From the cell containing the given text, extract its center point as [x, y] coordinate. 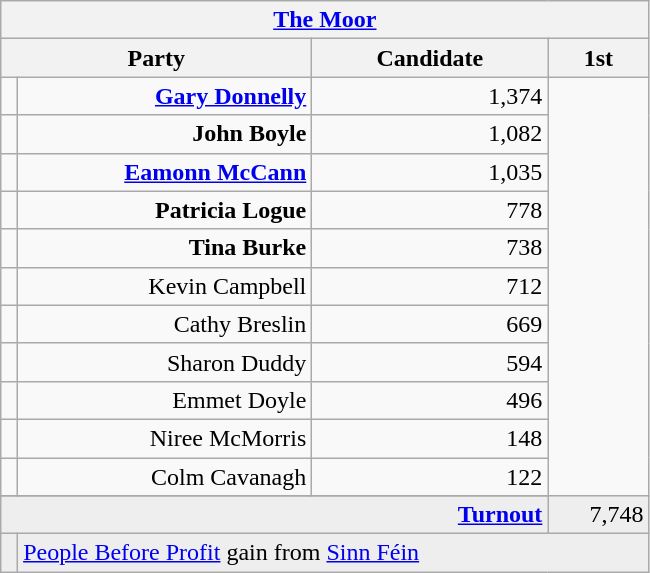
Sharon Duddy [165, 362]
Emmet Doyle [165, 400]
1st [598, 58]
1,374 [430, 96]
738 [430, 248]
Tina Burke [165, 248]
Patricia Logue [165, 210]
594 [430, 362]
712 [430, 286]
1,035 [430, 172]
Party [156, 58]
1,082 [430, 134]
Cathy Breslin [165, 324]
7,748 [598, 515]
The Moor [325, 20]
Kevin Campbell [165, 286]
People Before Profit gain from Sinn Féin [334, 553]
148 [430, 438]
Candidate [430, 58]
Gary Donnelly [165, 96]
778 [430, 210]
496 [430, 400]
Eamonn McCann [165, 172]
John Boyle [165, 134]
Turnout [274, 515]
Colm Cavanagh [165, 477]
122 [430, 477]
Niree McMorris [165, 438]
669 [430, 324]
